For the text-containing cell, return its midpoint in (x, y) coordinate format. 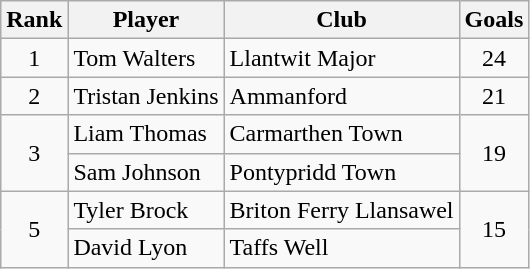
21 (494, 96)
1 (34, 58)
Rank (34, 20)
Club (342, 20)
24 (494, 58)
Taffs Well (342, 248)
Tom Walters (146, 58)
19 (494, 153)
Player (146, 20)
Llantwit Major (342, 58)
Ammanford (342, 96)
15 (494, 229)
Sam Johnson (146, 172)
Briton Ferry Llansawel (342, 210)
David Lyon (146, 248)
Liam Thomas (146, 134)
Pontypridd Town (342, 172)
5 (34, 229)
Tyler Brock (146, 210)
2 (34, 96)
Goals (494, 20)
3 (34, 153)
Carmarthen Town (342, 134)
Tristan Jenkins (146, 96)
